Capture the cell that displays the provided text and extract its [x, y] central coordinate. 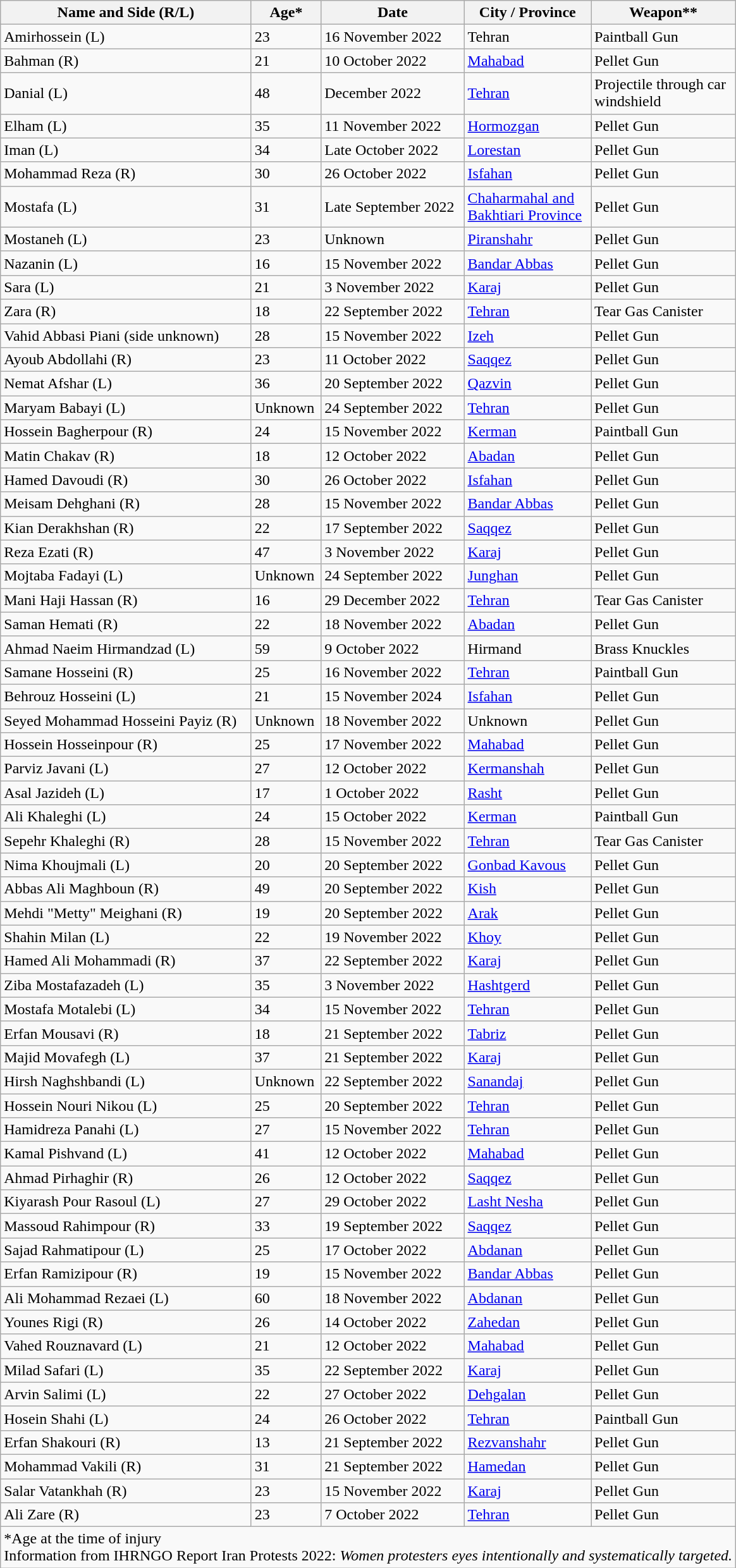
Arak [527, 913]
Behrouz Hosseini (L) [126, 696]
Ziba Mostafazadeh (L) [126, 985]
1 October 2022 [393, 793]
Sanandaj [527, 1081]
December 2022 [393, 94]
Hossein Hosseinpour (R) [126, 745]
Ali Khaleghi (L) [126, 817]
Majid Movafegh (L) [126, 1057]
29 December 2022 [393, 600]
Kermanshah [527, 769]
Ali Zare (R) [126, 1515]
Shahin Milan (L) [126, 937]
Zahedan [527, 1322]
Qazvin [527, 384]
City / Province [527, 13]
Hormozgan [527, 126]
Piranshahr [527, 239]
Lorestan [527, 150]
Dehgalan [527, 1394]
Danial (L) [126, 94]
Samane Hosseini (R) [126, 672]
Arvin Salimi (L) [126, 1394]
Hirsh Naghshbandi (L) [126, 1081]
Amirhossein (L) [126, 37]
Asal Jazideh (L) [126, 793]
Bahman (R) [126, 61]
Matin Chakav (R) [126, 456]
Hossein Bagherpour (R) [126, 432]
17 [286, 793]
Rezvanshahr [527, 1442]
Iman (L) [126, 150]
Elham (L) [126, 126]
41 [286, 1154]
Seyed Mohammad Hosseini Payiz (R) [126, 720]
11 November 2022 [393, 126]
19 November 2022 [393, 937]
47 [286, 552]
Milad Safari (L) [126, 1370]
9 October 2022 [393, 648]
27 October 2022 [393, 1394]
Weapon** [664, 13]
Parviz Javani (L) [126, 769]
Massoud Rahimpour (R) [126, 1226]
17 October 2022 [393, 1250]
Erfan Mousavi (R) [126, 1033]
Name and Side (R/L) [126, 13]
*Age at the time of injuryInformation from IHRNGO Report Iran Protests 2022: Women protesters eyes intentionally and systematically targeted. [368, 1548]
Hamed Davoudi (R) [126, 480]
Mani Haji Hassan (R) [126, 600]
59 [286, 648]
Zara (R) [126, 311]
Hamedan [527, 1466]
19 September 2022 [393, 1226]
Hashtgerd [527, 985]
Nazanin (L) [126, 263]
Younes Rigi (R) [126, 1322]
Mostaneh (L) [126, 239]
Ayoub Abdollahi (R) [126, 360]
Junghan [527, 576]
Rasht [527, 793]
49 [286, 889]
Late October 2022 [393, 150]
Hamed Ali Mohammadi (R) [126, 961]
Sara (L) [126, 287]
Tabriz [527, 1033]
Chaharmahal andBakhtiari Province [527, 206]
Mostafa Motalebi (L) [126, 1009]
Sajad Rahmatipour (L) [126, 1250]
Brass Knuckles [664, 648]
Gonbad Kavous [527, 865]
60 [286, 1298]
Ahmad Pirhaghir (R) [126, 1178]
Khoy [527, 937]
11 October 2022 [393, 360]
Age* [286, 13]
Late September 2022 [393, 206]
Kish [527, 889]
Mojtaba Fadayi (L) [126, 576]
Abbas Ali Maghboun (R) [126, 889]
Saman Hemati (R) [126, 624]
Erfan Shakouri (R) [126, 1442]
Mostafa (L) [126, 206]
Mohammad Vakili (R) [126, 1466]
33 [286, 1226]
Date [393, 13]
15 October 2022 [393, 817]
Izeh [527, 336]
Hossein Nouri Nikou (L) [126, 1106]
Kamal Pishvand (L) [126, 1154]
Meisam Dehghani (R) [126, 504]
Maryam Babayi (L) [126, 408]
20 [286, 865]
Ahmad Naeim Hirmandzad (L) [126, 648]
29 October 2022 [393, 1202]
7 October 2022 [393, 1515]
17 November 2022 [393, 745]
Mehdi "Metty" Meighani (R) [126, 913]
Ali Mohammad Rezaei (L) [126, 1298]
Kiyarash Pour Rasoul (L) [126, 1202]
48 [286, 94]
Mohammad Reza (R) [126, 174]
14 October 2022 [393, 1322]
Erfan Ramizipour (R) [126, 1274]
Nima Khoujmali (L) [126, 865]
36 [286, 384]
Kian Derakhshan (R) [126, 528]
15 November 2024 [393, 696]
Projectile through carwindshield [664, 94]
Hosein Shahi (L) [126, 1418]
Vahed Rouznavard (L) [126, 1346]
Salar Vatankhah (R) [126, 1490]
13 [286, 1442]
Hirmand [527, 648]
Sepehr Khaleghi (R) [126, 841]
Hamidreza Panahi (L) [126, 1130]
Nemat Afshar (L) [126, 384]
Lasht Nesha [527, 1202]
Reza Ezati (R) [126, 552]
Vahid Abbasi Piani (side unknown) [126, 336]
10 October 2022 [393, 61]
17 September 2022 [393, 528]
